Extract the [x, y] coordinate from the center of the cell holding the provided text.  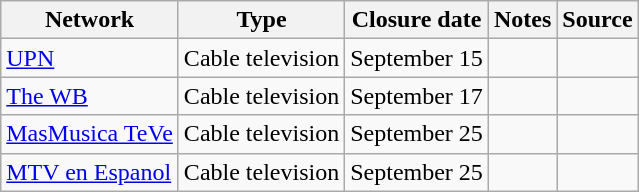
September 15 [417, 58]
September 17 [417, 96]
Type [261, 20]
Source [598, 20]
UPN [90, 58]
Network [90, 20]
Closure date [417, 20]
Notes [522, 20]
MasMusica TeVe [90, 134]
MTV en Espanol [90, 172]
The WB [90, 96]
